Identify which cell holds the provided text, then report its (X, Y) central coordinate. 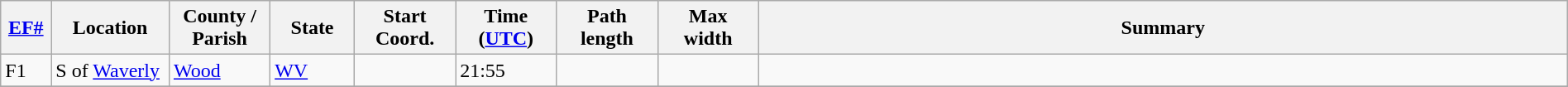
State (313, 28)
County / Parish (219, 28)
21:55 (506, 70)
F1 (26, 70)
Time (UTC) (506, 28)
Max width (708, 28)
EF# (26, 28)
S of Waverly (111, 70)
WV (313, 70)
Path length (607, 28)
Summary (1163, 28)
Location (111, 28)
Start Coord. (404, 28)
Wood (219, 70)
